Output the [x, y] coordinate of the center of the cell containing the given text.  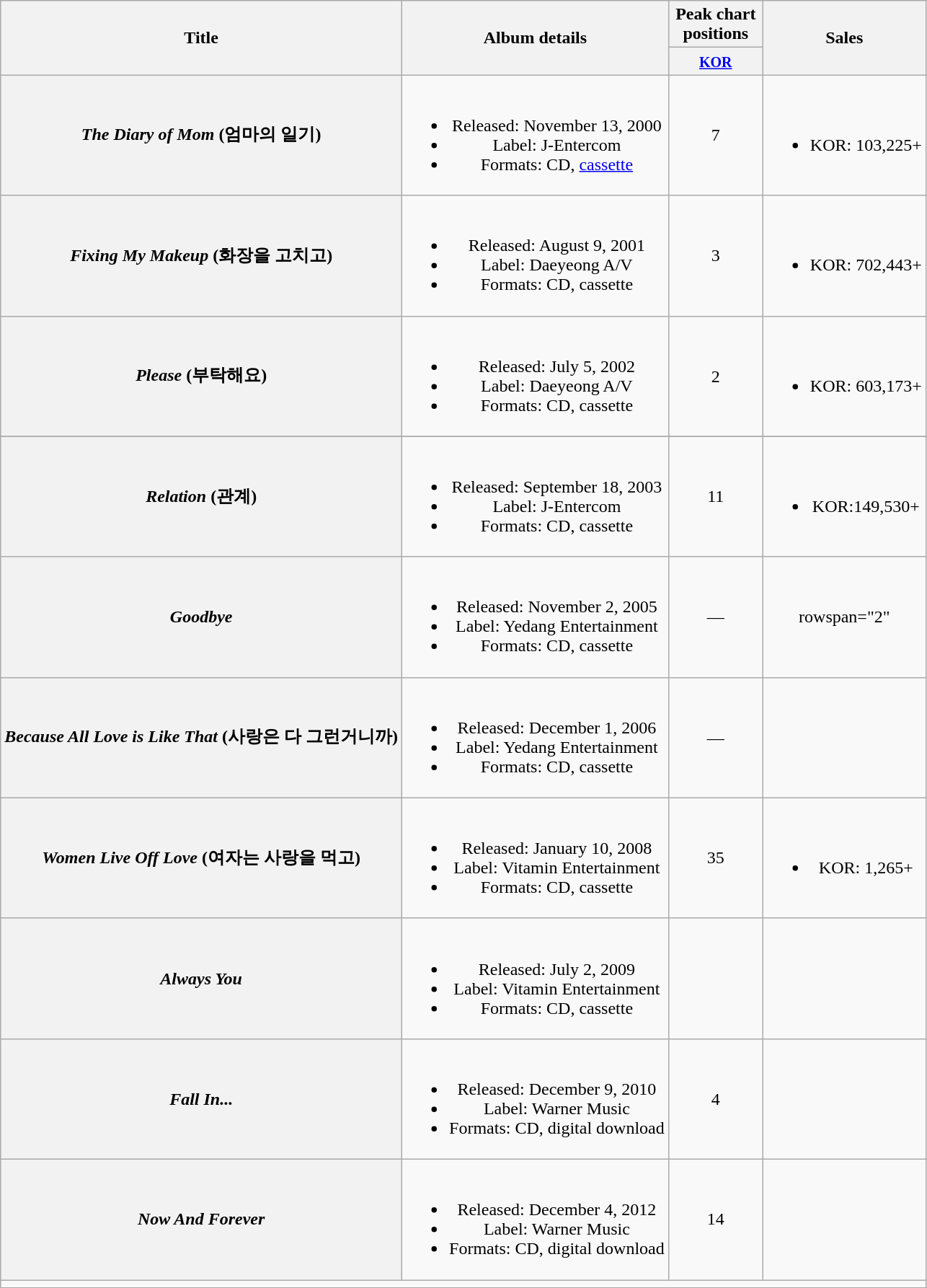
Fall In... [202, 1099]
Released: November 2, 2005Label: Yedang EntertainmentFormats: CD, cassette [536, 617]
35 [715, 858]
Please (부탁해요) [202, 376]
Title [202, 38]
The Diary of Mom (엄마의 일기) [202, 136]
Album details [536, 38]
KOR [715, 61]
Goodbye [202, 617]
4 [715, 1099]
Always You [202, 978]
Released: December 9, 2010Label: Warner MusicFormats: CD, digital download [536, 1099]
2 [715, 376]
Released: December 4, 2012Label: Warner MusicFormats: CD, digital download [536, 1219]
KOR:149,530+ [844, 496]
Peak chart positions [715, 25]
Released: September 18, 2003Label: J-EntercomFormats: CD, cassette [536, 496]
KOR: 1,265+ [844, 858]
KOR: 702,443+ [844, 255]
Released: July 5, 2002Label: Daeyeong A/VFormats: CD, cassette [536, 376]
Relation (관계) [202, 496]
3 [715, 255]
Released: January 10, 2008Label: Vitamin EntertainmentFormats: CD, cassette [536, 858]
11 [715, 496]
Released: November 13, 2000Label: J-EntercomFormats: CD, cassette [536, 136]
rowspan="2" [844, 617]
Fixing My Makeup (화장을 고치고) [202, 255]
7 [715, 136]
Because All Love is Like That (사랑은 다 그런거니까) [202, 737]
Released: August 9, 2001Label: Daeyeong A/VFormats: CD, cassette [536, 255]
Women Live Off Love (여자는 사랑을 먹고) [202, 858]
KOR: 603,173+ [844, 376]
Released: July 2, 2009Label: Vitamin EntertainmentFormats: CD, cassette [536, 978]
Released: December 1, 2006Label: Yedang EntertainmentFormats: CD, cassette [536, 737]
KOR: 103,225+ [844, 136]
14 [715, 1219]
Sales [844, 38]
Now And Forever [202, 1219]
